Identify which cell holds the provided text, then report its [X, Y] central coordinate. 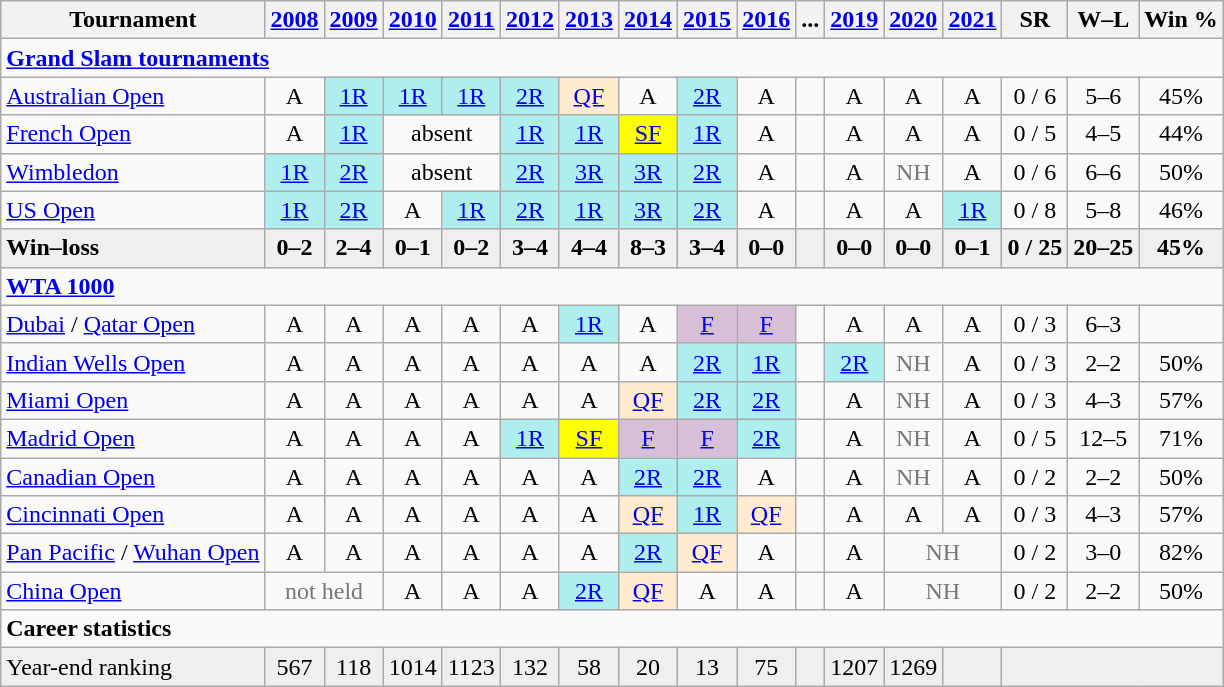
Australian Open [133, 96]
567 [294, 667]
2009 [354, 20]
20–25 [1104, 248]
Win–loss [133, 248]
6–6 [1104, 172]
Madrid Open [133, 438]
Canadian Open [133, 477]
not held [324, 591]
2015 [708, 20]
1269 [914, 667]
58 [588, 667]
71% [1182, 438]
5–6 [1104, 96]
1014 [412, 667]
1207 [854, 667]
Win % [1182, 20]
2011 [471, 20]
WTA 1000 [612, 286]
2008 [294, 20]
... [810, 20]
China Open [133, 591]
Cincinnati Open [133, 515]
8–3 [648, 248]
2010 [412, 20]
2–4 [354, 248]
2020 [914, 20]
US Open [133, 210]
118 [354, 667]
44% [1182, 134]
4–4 [588, 248]
0 / 25 [1035, 248]
2013 [588, 20]
1123 [471, 667]
12–5 [1104, 438]
75 [766, 667]
Wimbledon [133, 172]
Grand Slam tournaments [612, 58]
W–L [1104, 20]
82% [1182, 553]
Miami Open [133, 400]
SR [1035, 20]
2021 [972, 20]
3–0 [1104, 553]
132 [530, 667]
2014 [648, 20]
Career statistics [612, 629]
6–3 [1104, 324]
20 [648, 667]
Year-end ranking [133, 667]
French Open [133, 134]
Dubai / Qatar Open [133, 324]
4–5 [1104, 134]
2019 [854, 20]
0 / 8 [1035, 210]
Indian Wells Open [133, 362]
Pan Pacific / Wuhan Open [133, 553]
Tournament [133, 20]
2012 [530, 20]
5–8 [1104, 210]
13 [708, 667]
2016 [766, 20]
46% [1182, 210]
